Detect which cell encompasses the target text, then output its (x, y) center coordinate. 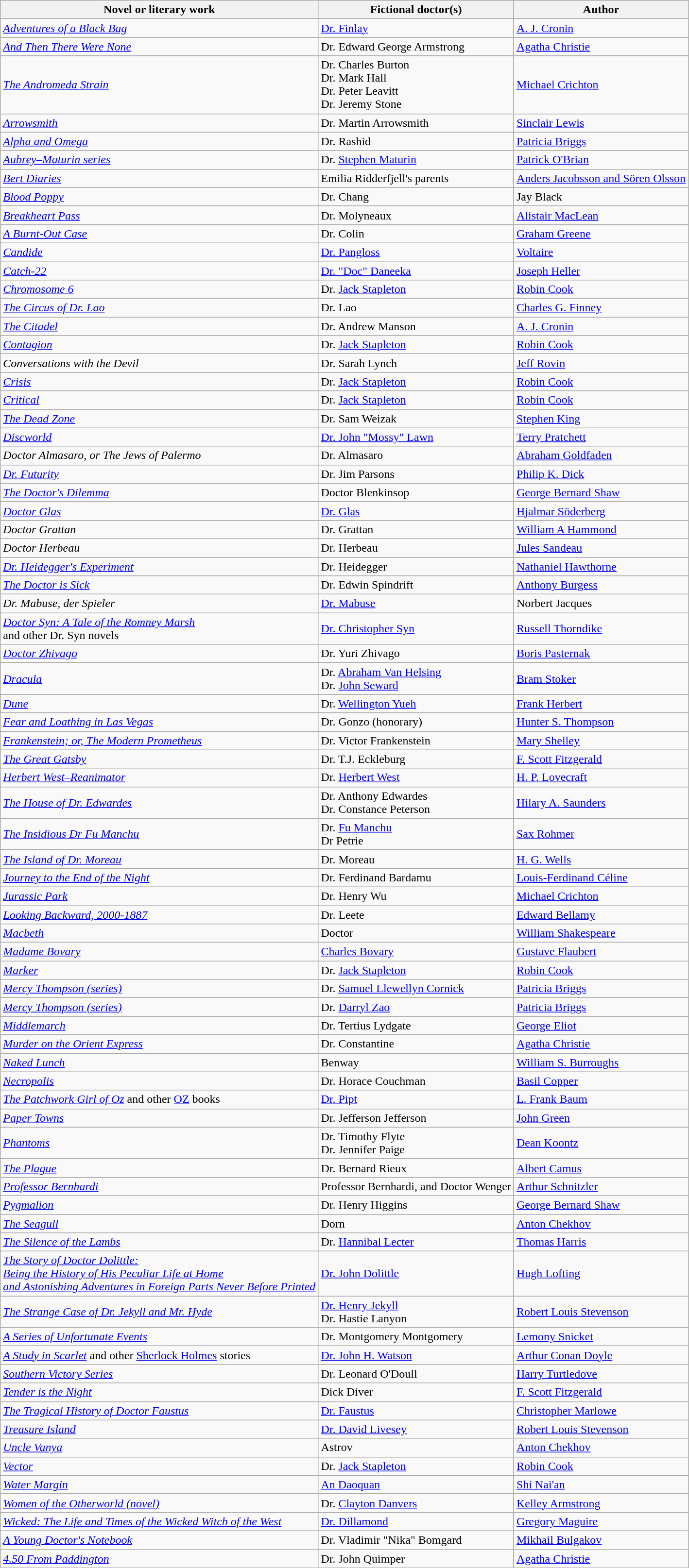
Herbert West–Reanimator (159, 777)
Dr. Martin Arrowsmith (416, 123)
Dr. Pangloss (416, 252)
Doctor Zhivago (159, 654)
Edward Bellamy (601, 914)
H. P. Lovecraft (601, 777)
Dr. Pipt (416, 1099)
Macbeth (159, 933)
Jules Sandeau (601, 548)
Arrowsmith (159, 123)
William Shakespeare (601, 933)
Dr. Colin (416, 234)
Dr. Andrew Manson (416, 326)
Dr. Yuri Zhivago (416, 654)
The Strange Case of Dr. Jekyll and Mr. Hyde (159, 1312)
Dr. Darryl Zao (416, 1007)
Dr. Jim Parsons (416, 474)
George Eliot (601, 1026)
Dr. "Doc" Daneeka (416, 270)
Breakheart Pass (159, 215)
And Then There Were None (159, 47)
Jeff Rovin (601, 363)
Dr. Lao (416, 308)
Norbert Jacques (601, 604)
Dr. T.J. Eckleburg (416, 759)
Arthur Schnitzler (601, 1186)
Dr. Montgomery Montgomery (416, 1337)
Sax Rohmer (601, 834)
A Study in Scarlet and other Sherlock Holmes stories (159, 1355)
Dr. Victor Frankenstein (416, 741)
Looking Backward, 2000-1887 (159, 914)
Dr. Clayton Danvers (416, 1503)
Frank Herbert (601, 704)
The Silence of the Lambs (159, 1242)
L. Frank Baum (601, 1099)
Basil Copper (601, 1081)
Doctor Glas (159, 511)
Professor Bernhardi, and Doctor Wenger (416, 1186)
The Island of Dr. Moreau (159, 859)
Joseph Heller (601, 270)
Dr. Herbert West (416, 777)
Vector (159, 1466)
Philip K. Dick (601, 474)
Paper Towns (159, 1118)
Dr. Anthony EdwardesDr. Constance Peterson (416, 802)
Abraham Goldfaden (601, 455)
Dr. Herbeau (416, 548)
Thomas Harris (601, 1242)
Gustave Flaubert (601, 952)
Dr. Constantine (416, 1044)
Dr. Finlay (416, 28)
Crisis (159, 382)
Middlemarch (159, 1026)
The Insidious Dr Fu Manchu (159, 834)
Dr. Sarah Lynch (416, 363)
Aubrey–Maturin series (159, 160)
The Story of Doctor Dolittle:Being the History of His Peculiar Life at Homeand Astonishing Adventures in Foreign Parts Never Before Printed (159, 1274)
Dr. Henry Wu (416, 896)
The Doctor is Sick (159, 585)
Water Margin (159, 1484)
Dr. Mabuse, der Spieler (159, 604)
Dr. David Livesey (416, 1429)
Lemony Snicket (601, 1337)
John Green (601, 1118)
Dr. Gonzo (honorary) (416, 722)
Bram Stoker (601, 679)
Charles Bovary (416, 952)
Dr. Molyneaux (416, 215)
Dr. Glas (416, 511)
Frankenstein; or, The Modern Prometheus (159, 741)
Naked Lunch (159, 1062)
Dr. Edwin Spindrift (416, 585)
Sinclair Lewis (601, 123)
Russell Thorndike (601, 628)
Gregory Maguire (601, 1521)
Dr. Heidegger's Experiment (159, 567)
Mikhail Bulgakov (601, 1540)
Adventures of a Black Bag (159, 28)
Madame Bovary (159, 952)
Dr. Charles BurtonDr. Mark HallDr. Peter LeavittDr. Jeremy Stone (416, 84)
A Young Doctor's Notebook (159, 1540)
Dracula (159, 679)
Nathaniel Hawthorne (601, 567)
The Tragical History of Doctor Faustus (159, 1411)
Dr. Chang (416, 197)
Anders Jacobsson and Sören Olsson (601, 178)
Dr. John Dolittle (416, 1274)
Dr. John "Mossy" Lawn (416, 437)
Dr. Bernard Rieux (416, 1168)
Journey to the End of the Night (159, 877)
Fictional doctor(s) (416, 10)
Critical (159, 400)
Treasure Island (159, 1429)
Blood Poppy (159, 197)
Necropolis (159, 1081)
Author (601, 10)
The Dead Zone (159, 419)
Doctor Almasaro, or The Jews of Palermo (159, 455)
Jurassic Park (159, 896)
Dr. Ferdinand Bardamu (416, 877)
Dr. Tertius Lydgate (416, 1026)
The Great Gatsby (159, 759)
Catch-22 (159, 270)
Dr. Heidegger (416, 567)
Murder on the Orient Express (159, 1044)
Conversations with the Devil (159, 363)
Albert Camus (601, 1168)
Dr. Henry JekyllDr. Hastie Lanyon (416, 1312)
An Daoquan (416, 1484)
Doctor Herbeau (159, 548)
Anthony Burgess (601, 585)
Novel or literary work (159, 10)
Dr. Dillamond (416, 1521)
The House of Dr. Edwardes (159, 802)
Charles G. Finney (601, 308)
Professor Bernhardi (159, 1186)
Hunter S. Thompson (601, 722)
A Burnt-Out Case (159, 234)
H. G. Wells (601, 859)
Alpha and Omega (159, 141)
Dr. Leete (416, 914)
Voltaire (601, 252)
Arthur Conan Doyle (601, 1355)
Mary Shelley (601, 741)
Dune (159, 704)
William S. Burroughs (601, 1062)
William A Hammond (601, 529)
Stephen King (601, 419)
Dr. Hannibal Lecter (416, 1242)
Benway (416, 1062)
The Andromeda Strain (159, 84)
4.50 From Paddington (159, 1558)
Dr. Christopher Syn (416, 628)
Dean Koontz (601, 1143)
The Patchwork Girl of Oz and other OZ books (159, 1099)
Doctor Grattan (159, 529)
Dr. Leonard O'Doull (416, 1374)
Dr. Samuel Llewellyn Cornick (416, 989)
Dr. Fu ManchuDr Petrie (416, 834)
Dr. Timothy FlyteDr. Jennifer Paige (416, 1143)
Hugh Lofting (601, 1274)
Jay Black (601, 197)
The Citadel (159, 326)
Bert Diaries (159, 178)
Dr. Mabuse (416, 604)
Emilia Ridderfjell's parents (416, 178)
Dr. Jefferson Jefferson (416, 1118)
Dr. Faustus (416, 1411)
A Series of Unfortunate Events (159, 1337)
Patrick O'Brian (601, 160)
Wicked: The Life and Times of the Wicked Witch of the West (159, 1521)
Alistair MacLean (601, 215)
Terry Pratchett (601, 437)
Dick Diver (416, 1392)
Dr. Wellington Yueh (416, 704)
Astrov (416, 1448)
Dr. Sam Weizak (416, 419)
Doctor Blenkinsop (416, 492)
Dr. John Quimper (416, 1558)
Dr. Henry Higgins (416, 1205)
Dr. Abraham Van HelsingDr. John Seward (416, 679)
Marker (159, 970)
The Plague (159, 1168)
Dr. Grattan (416, 529)
Dr. Futurity (159, 474)
Doctor (416, 933)
Dr. Moreau (416, 859)
Phantoms (159, 1143)
Hjalmar Söderberg (601, 511)
Dr. Almasaro (416, 455)
Southern Victory Series (159, 1374)
Graham Greene (601, 234)
Dorn (416, 1223)
Dr. Edward George Armstrong (416, 47)
The Circus of Dr. Lao (159, 308)
Hilary A. Saunders (601, 802)
Pygmalion (159, 1205)
Dr. Horace Couchman (416, 1081)
Fear and Loathing in Las Vegas (159, 722)
Dr. Stephen Maturin (416, 160)
Dr. Rashid (416, 141)
Tender is the Night (159, 1392)
Women of the Otherworld (novel) (159, 1503)
The Seagull (159, 1223)
Dr. John H. Watson (416, 1355)
Christopher Marlowe (601, 1411)
Candide (159, 252)
Uncle Vanya (159, 1448)
Discworld (159, 437)
Doctor Syn: A Tale of the Romney Marshand other Dr. Syn novels (159, 628)
Shi Nai'an (601, 1484)
Kelley Armstrong (601, 1503)
Dr. Vladimir "Nika" Bomgard (416, 1540)
Harry Turtledove (601, 1374)
Boris Pasternak (601, 654)
Louis-Ferdinand Céline (601, 877)
Contagion (159, 345)
The Doctor's Dilemma (159, 492)
Chromosome 6 (159, 289)
